Identify which cell holds the provided text, then report its [X, Y] central coordinate. 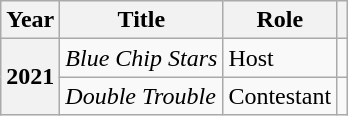
Title [142, 20]
Year [30, 20]
2021 [30, 77]
Contestant [280, 96]
Double Trouble [142, 96]
Host [280, 58]
Role [280, 20]
Blue Chip Stars [142, 58]
